For the text-containing cell, return its midpoint in (X, Y) coordinate format. 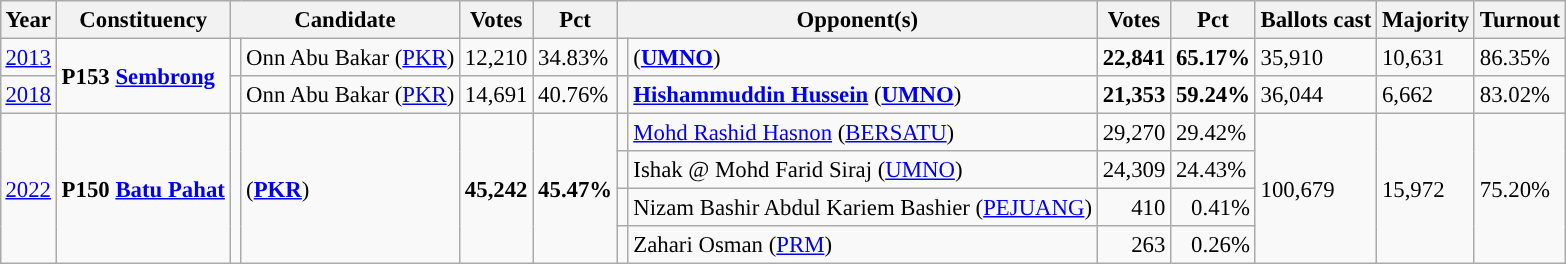
0.26% (1214, 245)
Mohd Rashid Hasnon (BERSATU) (862, 133)
(UMNO) (862, 57)
40.76% (576, 95)
15,972 (1426, 189)
12,210 (496, 57)
2018 (28, 95)
Opponent(s) (857, 20)
Nizam Bashir Abdul Kariem Bashier (PEJUANG) (862, 208)
59.24% (1214, 95)
36,044 (1316, 95)
Year (28, 20)
410 (1134, 208)
Majority (1426, 20)
P153 Sembrong (143, 76)
Hishammuddin Hussein (UMNO) (862, 95)
65.17% (1214, 57)
Constituency (143, 20)
P150 Batu Pahat (143, 189)
2022 (28, 189)
6,662 (1426, 95)
86.35% (1520, 57)
24.43% (1214, 170)
Turnout (1520, 20)
Ballots cast (1316, 20)
263 (1134, 245)
35,910 (1316, 57)
Ishak @ Mohd Farid Siraj (UMNO) (862, 170)
14,691 (496, 95)
22,841 (1134, 57)
100,679 (1316, 189)
34.83% (576, 57)
29,270 (1134, 133)
0.41% (1214, 208)
Zahari Osman (PRM) (862, 245)
(PKR) (350, 189)
75.20% (1520, 189)
83.02% (1520, 95)
2013 (28, 57)
45,242 (496, 189)
29.42% (1214, 133)
21,353 (1134, 95)
Candidate (344, 20)
10,631 (1426, 57)
45.47% (576, 189)
24,309 (1134, 170)
